Identify which cell holds the provided text, then report its [x, y] central coordinate. 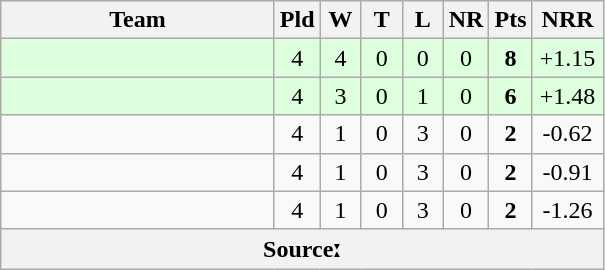
+1.48 [568, 96]
Team [138, 20]
W [340, 20]
+1.15 [568, 58]
L [422, 20]
-0.62 [568, 134]
6 [510, 96]
-0.91 [568, 172]
Sourceː [302, 249]
8 [510, 58]
NR [466, 20]
Pts [510, 20]
T [382, 20]
NRR [568, 20]
-1.26 [568, 210]
Pld [297, 20]
